Capture the cell that displays the provided text and extract its [x, y] central coordinate. 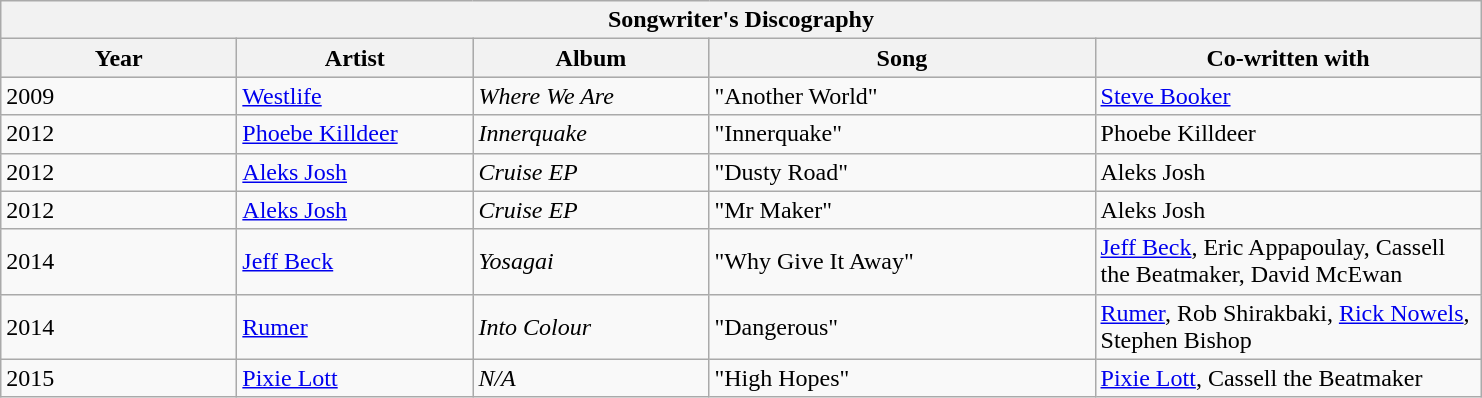
Steve Booker [1288, 96]
Into Colour [591, 326]
Jeff Beck, Eric Appapoulay, Cassell the Beatmaker, David McEwan [1288, 262]
2015 [119, 378]
Where We Are [591, 96]
Yosagai [591, 262]
Artist [355, 58]
Westlife [355, 96]
"Dusty Road" [902, 172]
Jeff Beck [355, 262]
"High Hopes" [902, 378]
Pixie Lott [355, 378]
"Another World" [902, 96]
Year [119, 58]
Pixie Lott, Cassell the Beatmaker [1288, 378]
Songwriter's Discography [741, 20]
N/A [591, 378]
Innerquake [591, 134]
"Why Give It Away" [902, 262]
2009 [119, 96]
Album [591, 58]
Rumer, Rob Shirakbaki, Rick Nowels, Stephen Bishop [1288, 326]
"Innerquake" [902, 134]
Rumer [355, 326]
"Dangerous" [902, 326]
Co-written with [1288, 58]
Song [902, 58]
"Mr Maker" [902, 210]
